Provide the [x, y] coordinate of the cell's center where the given text is located.  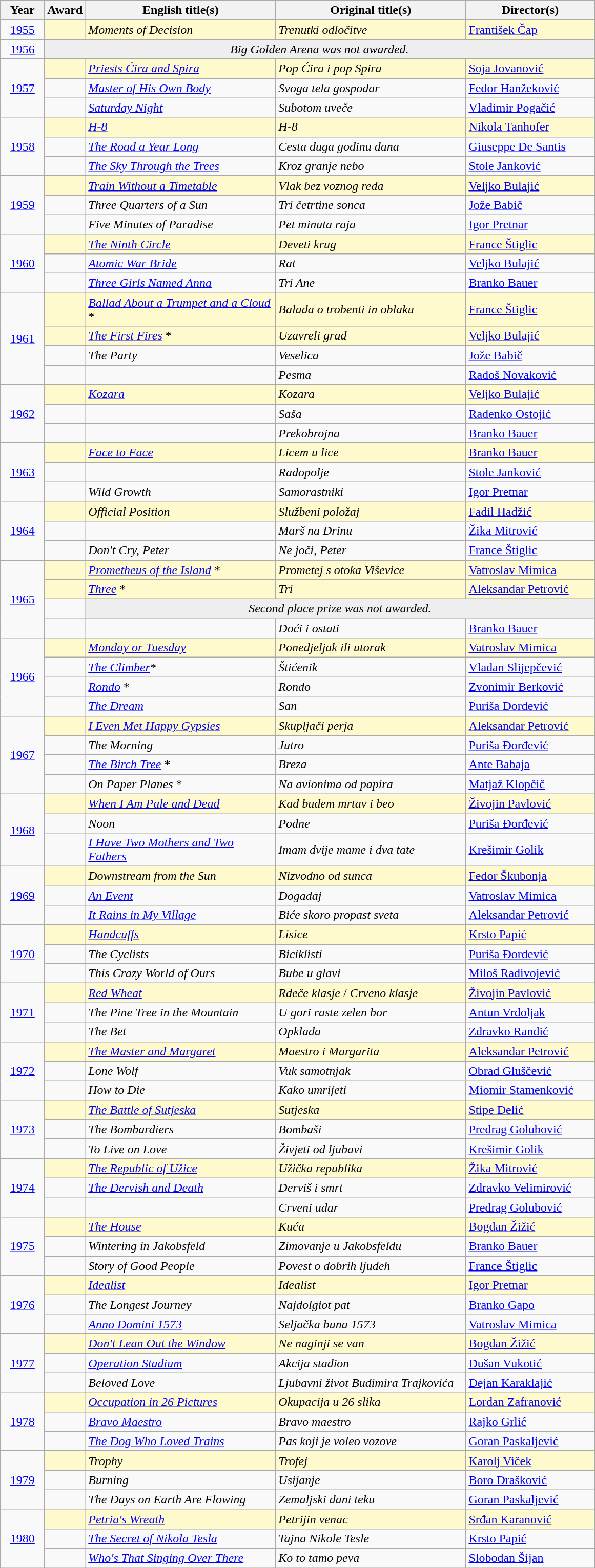
Bombaši [371, 1129]
Kad budem mrtav i beo [371, 803]
The Road a Year Long [180, 146]
Ko to tamo peva [371, 1558]
Radoš Novaković [530, 375]
Deveti krug [371, 244]
Big Golden Arena was not awarded. [320, 49]
Povest o dobrih ljudeh [371, 1266]
Ne naginji se van [371, 1344]
Imam dvije mame i dva tate [371, 849]
Uzavreli grad [371, 336]
Događaj [371, 896]
The Climber* [180, 667]
On Paper Planes * [180, 784]
Priests Ćira and Spira [180, 69]
Soja Jovanović [530, 69]
Biće skoro propast sveta [371, 915]
Biciklisti [371, 954]
Samorastniki [371, 492]
Licem u lice [371, 453]
San [371, 706]
Vlak bez voznog reda [371, 185]
Trenutki odločitve [371, 30]
Užička republika [371, 1168]
Fedor Škubonja [530, 876]
Skupljači perja [371, 726]
Balada o trobenti in oblaku [371, 309]
1966 [23, 677]
Nikola Tanhofer [530, 127]
Fedor Hanžeković [530, 88]
Beloved Love [180, 1383]
Opklada [371, 1032]
The House [180, 1227]
Who's That Singing Over There [180, 1558]
Branko Gapo [530, 1305]
Five Minutes of Paradise [180, 224]
1964 [23, 531]
1980 [23, 1539]
Tajna Nikole Tesle [371, 1539]
Derviš i smrt [371, 1188]
The Secret of Nikola Tesla [180, 1539]
Ljubavni život Budimira Trajkovića [371, 1383]
1955 [23, 30]
Trophy [180, 1460]
Pas koji je voleo vozove [371, 1441]
Obrad Gluščević [530, 1071]
Pet minuta raja [371, 224]
1967 [23, 755]
Fadil Hadžić [530, 511]
Kroz granje nebo [371, 166]
The Pine Tree in the Mountain [180, 1012]
1976 [23, 1305]
Sutjeska [371, 1110]
Seljačka buna 1573 [371, 1324]
Wintering in Jakobsfeld [180, 1246]
1959 [23, 205]
An Event [180, 896]
1971 [23, 1012]
Director(s) [530, 10]
1958 [23, 146]
I Have Two Mothers and Two Fathers [180, 849]
How to Die [180, 1090]
Rat [371, 264]
Story of Good People [180, 1266]
Okupacija u 26 slika [371, 1402]
Don't Lean Out the Window [180, 1344]
Occupation in 26 Pictures [180, 1402]
Zdravko Velimirović [530, 1188]
The Birch Tree * [180, 765]
Marš na Drinu [371, 531]
1970 [23, 954]
Three Girls Named Anna [180, 283]
Cesta duga godinu dana [371, 146]
Karolj Viček [530, 1460]
Prometheus of the Island * [180, 570]
The Sky Through the Trees [180, 166]
Petria's Wreath [180, 1519]
The Dog Who Loved Trains [180, 1441]
1960 [23, 264]
Face to Face [180, 453]
1961 [23, 339]
Kako umrijeti [371, 1090]
The Party [180, 355]
Vladimir Pogačić [530, 108]
The Morning [180, 745]
Trofej [371, 1460]
Train Without a Timetable [180, 185]
Jutro [371, 745]
Atomic War Bride [180, 264]
Prometej s otoka Viševice [371, 570]
Zdravko Randić [530, 1032]
Nizvodno od sunca [371, 876]
Master of His Own Body [180, 88]
Anno Domini 1573 [180, 1324]
The First Fires * [180, 336]
Giuseppe De Santis [530, 146]
Subotom uveče [371, 108]
Slobodan Šijan [530, 1558]
Matjaž Klopčič [530, 784]
Akcija stadion [371, 1363]
1957 [23, 88]
I Even Met Happy Gypsies [180, 726]
Dejan Karaklajić [530, 1383]
The Battle of Sutjeska [180, 1110]
František Čap [530, 30]
The Bet [180, 1032]
Podne [371, 823]
1974 [23, 1188]
Rdeče klasje / Crveno klasje [371, 993]
The Cyclists [180, 954]
Tri [371, 589]
Second place prize was not awarded. [340, 609]
To Live on Love [180, 1149]
Vuk samotnjak [371, 1071]
Zemaljski dani teku [371, 1499]
1969 [23, 895]
1968 [23, 830]
Saturday Night [180, 108]
1956 [23, 49]
Na avionima od papira [371, 784]
Miloš Radivojević [530, 973]
Award [65, 10]
Official Position [180, 511]
Saša [371, 414]
Radopolje [371, 472]
Ponedjeljak ili utorak [371, 648]
Veselica [371, 355]
When I Am Pale and Dead [180, 803]
1962 [23, 414]
Živjeti od ljubavi [371, 1149]
The Dream [180, 706]
Tri Ane [371, 283]
Handcuffs [180, 935]
Ballad About a Trumpet and a Cloud * [180, 309]
Noon [180, 823]
Monday or Tuesday [180, 648]
1979 [23, 1480]
Službeni položaj [371, 511]
Usijanje [371, 1480]
Pesma [371, 375]
Maestro i Margarita [371, 1051]
The Bombardiers [180, 1129]
The Republic of Užice [180, 1168]
1975 [23, 1246]
Miomir Stamenković [530, 1090]
Bravo maestro [371, 1422]
Wild Growth [180, 492]
Radenko Ostojić [530, 414]
It Rains in My Village [180, 915]
English title(s) [180, 10]
Stipe Delić [530, 1110]
Lisice [371, 935]
Crveni udar [371, 1207]
This Crazy World of Ours [180, 973]
The Master and Margaret [180, 1051]
Tri četrtine sonca [371, 205]
Year [23, 10]
Rondo [371, 687]
The Dervish and Death [180, 1188]
1978 [23, 1422]
Petrijin venac [371, 1519]
The Longest Journey [180, 1305]
Kuća [371, 1227]
Operation Stadium [180, 1363]
U gori raste zelen bor [371, 1012]
Breza [371, 765]
Zimovanje u Jakobsfeldu [371, 1246]
Rajko Grlić [530, 1422]
Pop Ćira i pop Spira [371, 69]
Ne joči, Peter [371, 550]
1977 [23, 1363]
Prekobrojna [371, 433]
Bravo Maestro [180, 1422]
Moments of Decision [180, 30]
Najdolgiot pat [371, 1305]
The Ninth Circle [180, 244]
Štićenik [371, 667]
Red Wheat [180, 993]
1963 [23, 472]
Antun Vrdoljak [530, 1012]
The Days on Earth Are Flowing [180, 1499]
Original title(s) [371, 10]
Three * [180, 589]
Doći i ostati [371, 628]
Svoga tela gospodar [371, 88]
Lordan Zafranović [530, 1402]
Zvonimir Berković [530, 687]
Vladan Slijepčević [530, 667]
Bube u glavi [371, 973]
Srđan Karanović [530, 1519]
Lone Wolf [180, 1071]
Ante Babaja [530, 765]
Dušan Vukotić [530, 1363]
1973 [23, 1129]
Don't Cry, Peter [180, 550]
Three Quarters of a Sun [180, 205]
Burning [180, 1480]
Downstream from the Sun [180, 876]
1972 [23, 1071]
1965 [23, 599]
Boro Drašković [530, 1480]
Rondo * [180, 687]
